Scan for the cell matching the given text and deliver its (X, Y) coordinate at center. 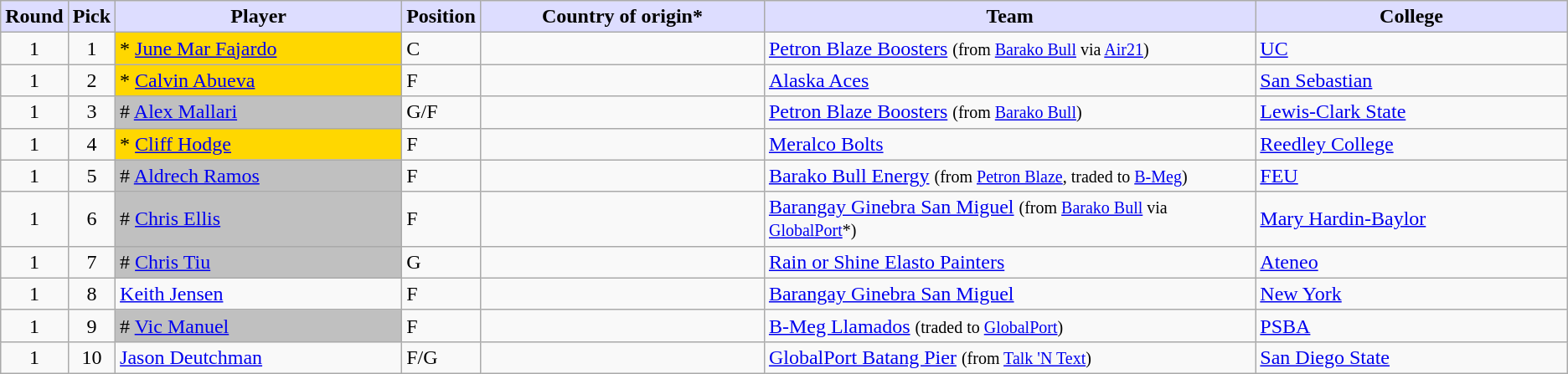
GlobalPort Batang Pier (from Talk 'N Text) (1009, 357)
San Sebastian (1411, 80)
3 (91, 112)
PSBA (1411, 325)
Rain or Shine Elasto Painters (1009, 262)
* Cliff Hodge (259, 144)
Barangay Ginebra San Miguel (1009, 294)
Barako Bull Energy (from Petron Blaze, traded to B-Meg) (1009, 176)
San Diego State (1411, 357)
# Alex Mallari (259, 112)
9 (91, 325)
6 (91, 219)
Keith Jensen (259, 294)
Petron Blaze Boosters (from Barako Bull) (1009, 112)
F/G (441, 357)
Pick (91, 17)
Position (441, 17)
UC (1411, 49)
# Chris Ellis (259, 219)
4 (91, 144)
8 (91, 294)
Petron Blaze Boosters (from Barako Bull via Air21) (1009, 49)
Barangay Ginebra San Miguel (from Barako Bull via GlobalPort*) (1009, 219)
Mary Hardin-Baylor (1411, 219)
B-Meg Llamados (traded to GlobalPort) (1009, 325)
Ateneo (1411, 262)
# Aldrech Ramos (259, 176)
Jason Deutchman (259, 357)
College (1411, 17)
Team (1009, 17)
FEU (1411, 176)
G (441, 262)
Player (259, 17)
10 (91, 357)
* June Mar Fajardo (259, 49)
Alaska Aces (1009, 80)
2 (91, 80)
* Calvin Abueva (259, 80)
# Chris Tiu (259, 262)
Meralco Bolts (1009, 144)
New York (1411, 294)
C (441, 49)
Lewis-Clark State (1411, 112)
5 (91, 176)
Reedley College (1411, 144)
7 (91, 262)
# Vic Manuel (259, 325)
G/F (441, 112)
Country of origin* (622, 17)
Round (34, 17)
